Output the (x, y) coordinate of the center of the cell containing the given text.  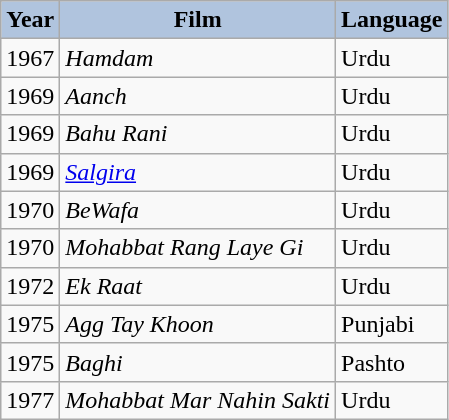
BeWafa (198, 210)
Language (392, 20)
1977 (30, 400)
Hamdam (198, 58)
1967 (30, 58)
Mohabbat Mar Nahin Sakti (198, 400)
Pashto (392, 362)
Agg Tay Khoon (198, 324)
1972 (30, 286)
Film (198, 20)
Mohabbat Rang Laye Gi (198, 248)
Baghi (198, 362)
Year (30, 20)
Aanch (198, 96)
Ek Raat (198, 286)
Salgira (198, 172)
Bahu Rani (198, 134)
Punjabi (392, 324)
